Pinpoint the cell where the given text exists, returning its [x, y] midpoint coordinate. 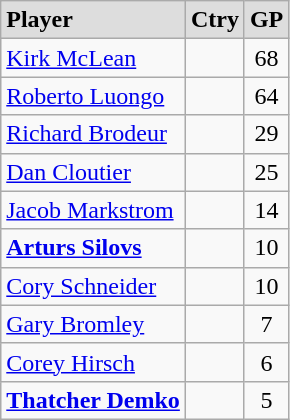
6 [266, 362]
7 [266, 324]
5 [266, 400]
Dan Cloutier [94, 172]
Cory Schneider [94, 286]
Ctry [214, 20]
Arturs Silovs [94, 248]
GP [266, 20]
68 [266, 58]
Corey Hirsch [94, 362]
Richard Brodeur [94, 134]
14 [266, 210]
29 [266, 134]
Player [94, 20]
Thatcher Demko [94, 400]
Gary Bromley [94, 324]
Kirk McLean [94, 58]
Jacob Markstrom [94, 210]
25 [266, 172]
64 [266, 96]
Roberto Luongo [94, 96]
